Find where the given text appears and provide that cell's center as (x, y) coordinate. 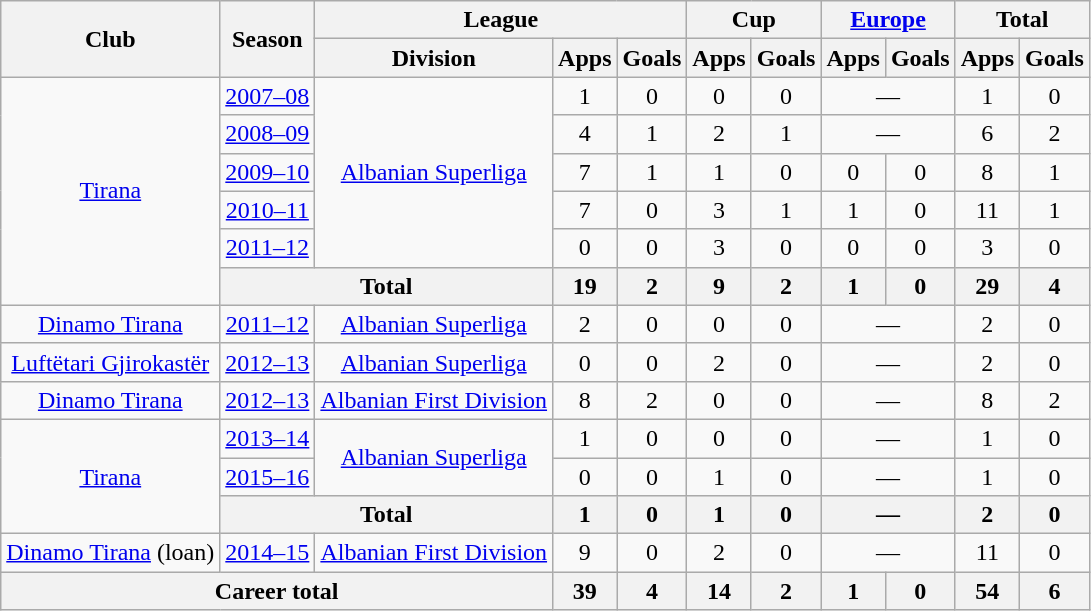
League (501, 20)
2007–08 (268, 96)
Club (110, 39)
2013–14 (268, 438)
Season (268, 39)
Dinamo Tirana (loan) (110, 553)
19 (585, 286)
54 (987, 591)
Division (434, 58)
2014–15 (268, 553)
2009–10 (268, 172)
2008–09 (268, 134)
29 (987, 286)
Luftëtari Gjirokastër (110, 362)
2015–16 (268, 477)
2010–11 (268, 210)
Cup (754, 20)
Career total (277, 591)
Europe (888, 20)
39 (585, 591)
14 (719, 591)
